Search for the cell housing the specified text and yield its [X, Y] center coordinate. 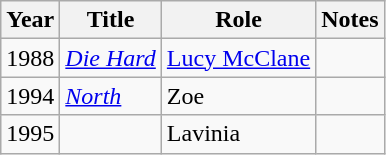
Die Hard [111, 58]
Title [111, 20]
Notes [350, 20]
Zoe [238, 96]
Role [238, 20]
1988 [30, 58]
1994 [30, 96]
Lavinia [238, 134]
1995 [30, 134]
Lucy McClane [238, 58]
Year [30, 20]
North [111, 96]
